From the cell containing the given text, extract its center point as [x, y] coordinate. 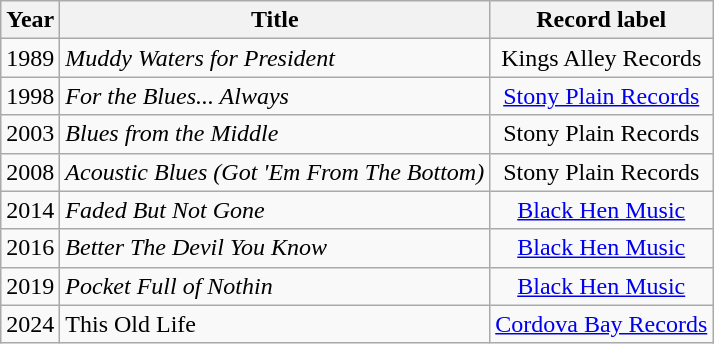
2014 [30, 210]
Year [30, 20]
Cordova Bay Records [602, 324]
Better The Devil You Know [275, 248]
2003 [30, 134]
Record label [602, 20]
2008 [30, 172]
Title [275, 20]
Pocket Full of Nothin [275, 286]
Faded But Not Gone [275, 210]
Acoustic Blues (Got 'Em From The Bottom) [275, 172]
Blues from the Middle [275, 134]
1998 [30, 96]
2024 [30, 324]
Kings Alley Records [602, 58]
For the Blues... Always [275, 96]
2019 [30, 286]
1989 [30, 58]
Muddy Waters for President [275, 58]
2016 [30, 248]
This Old Life [275, 324]
